Return [x, y] of the center of cell containing provided text 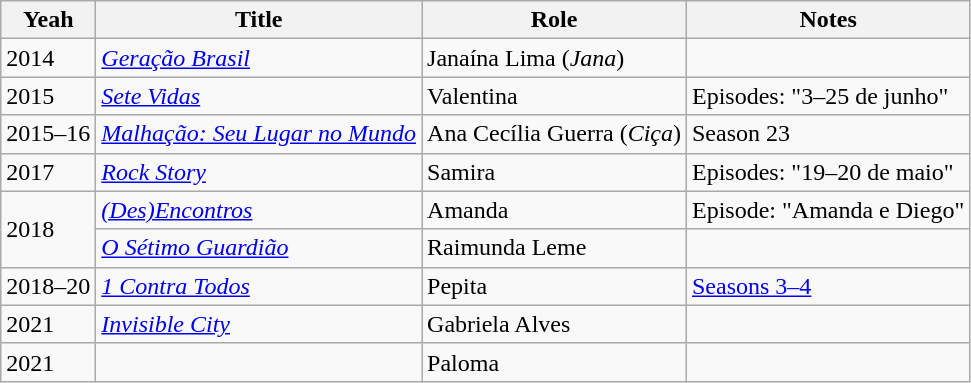
2015–16 [48, 134]
2015 [48, 96]
Invisible City [259, 324]
Episodes: "19–20 de maio" [828, 172]
Role [554, 20]
Malhação: Seu Lugar no Mundo [259, 134]
Episodes: "3–25 de junho" [828, 96]
Seasons 3–4 [828, 286]
Samira [554, 172]
Paloma [554, 362]
Geração Brasil [259, 58]
Valentina [554, 96]
O Sétimo Guardião [259, 248]
1 Contra Todos [259, 286]
Ana Cecília Guerra (Ciça) [554, 134]
2018 [48, 229]
Sete Vidas [259, 96]
Season 23 [828, 134]
2018–20 [48, 286]
Pepita [554, 286]
Notes [828, 20]
2017 [48, 172]
(Des)Encontros [259, 210]
Raimunda Leme [554, 248]
Amanda [554, 210]
Yeah [48, 20]
Episode: "Amanda e Diego" [828, 210]
Rock Story [259, 172]
2014 [48, 58]
Gabriela Alves [554, 324]
Janaína Lima (Jana) [554, 58]
Title [259, 20]
